Scan for the cell matching the given text and deliver its [x, y] coordinate at center. 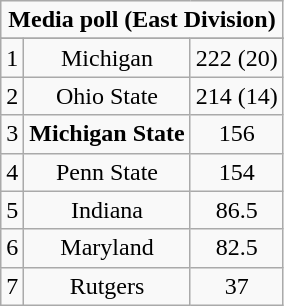
222 (20) [236, 58]
82.5 [236, 248]
Michigan [107, 58]
154 [236, 172]
Ohio State [107, 96]
3 [12, 134]
156 [236, 134]
4 [12, 172]
6 [12, 248]
Rutgers [107, 286]
5 [12, 210]
Maryland [107, 248]
2 [12, 96]
Penn State [107, 172]
37 [236, 286]
86.5 [236, 210]
214 (14) [236, 96]
Michigan State [107, 134]
Indiana [107, 210]
1 [12, 58]
7 [12, 286]
Media poll (East Division) [142, 20]
